Output the (X, Y) coordinate of the center of the cell containing the given text.  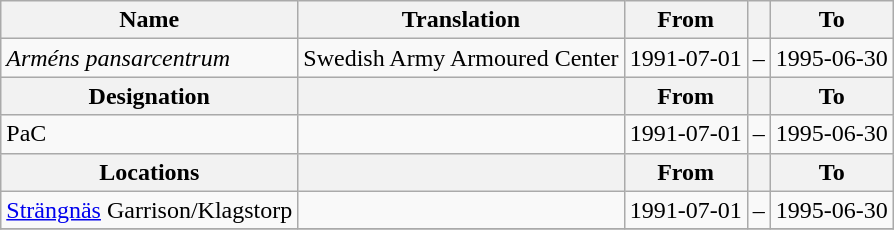
Designation (150, 96)
Name (150, 20)
PaC (150, 134)
Strängnäs Garrison/Klagstorp (150, 210)
Swedish Army Armoured Center (461, 58)
Translation (461, 20)
Locations (150, 172)
Arméns pansarcentrum (150, 58)
